Capture the cell that displays the provided text and extract its [x, y] central coordinate. 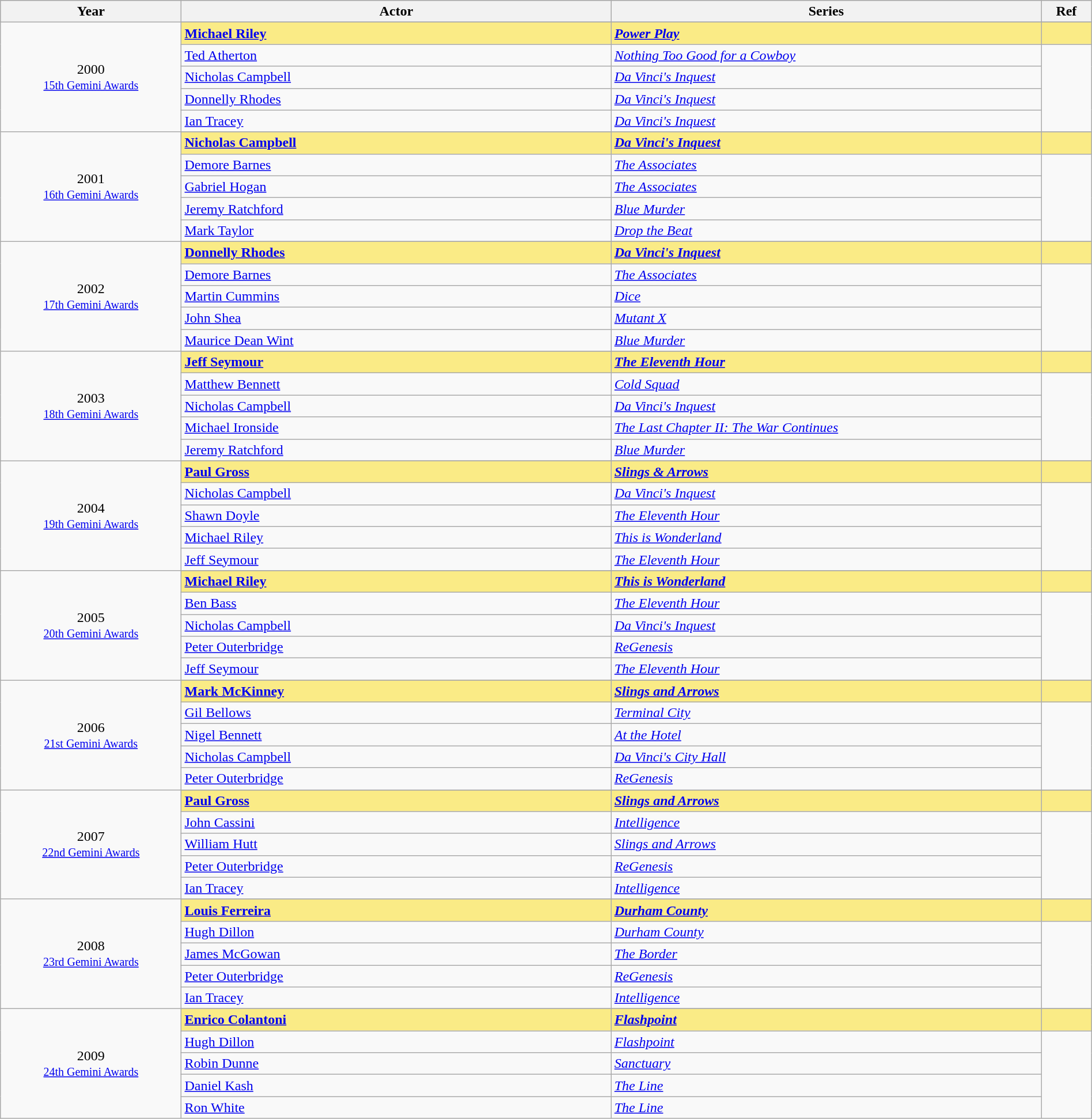
Mark McKinney [396, 691]
Actor [396, 12]
At the Hotel [826, 735]
The Border [826, 954]
Drop the Beat [826, 230]
Robin Dunne [396, 1064]
The Last Chapter II: The War Continues [826, 428]
Nigel Bennett [396, 735]
Mutant X [826, 318]
John Cassini [396, 822]
Year [91, 12]
2004 19th Gemini Awards [91, 515]
Cold Squad [826, 384]
2000 15th Gemini Awards [91, 77]
Gil Bellows [396, 713]
2005 20th Gemini Awards [91, 625]
Enrico Colantoni [396, 1020]
Ben Bass [396, 603]
Maurice Dean Wint [396, 340]
Shawn Doyle [396, 515]
Power Play [826, 33]
Series [826, 12]
William Hutt [396, 844]
Ted Atherton [396, 55]
Nothing Too Good for a Cowboy [826, 55]
2007 22nd Gemini Awards [91, 844]
Ref [1067, 12]
Michael Ironside [396, 428]
2009 24th Gemini Awards [91, 1064]
Terminal City [826, 713]
Slings & Arrows [826, 472]
James McGowan [396, 954]
Matthew Bennett [396, 384]
2002 17th Gemini Awards [91, 296]
2001 16th Gemini Awards [91, 187]
Sanctuary [826, 1064]
2006 21st Gemini Awards [91, 735]
2003 18th Gemini Awards [91, 406]
Dice [826, 297]
John Shea [396, 318]
Martin Cummins [396, 297]
Gabriel Hogan [396, 187]
Da Vinci's City Hall [826, 757]
Daniel Kash [396, 1086]
Ron White [396, 1107]
Louis Ferreira [396, 910]
Mark Taylor [396, 230]
2008 23rd Gemini Awards [91, 954]
